Output the [x, y] coordinate of the center of the cell containing the given text.  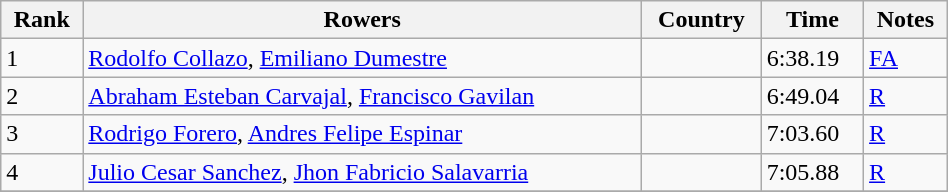
Julio Cesar Sanchez, Jhon Fabricio Salavarria [362, 172]
FA [906, 58]
Rank [42, 20]
2 [42, 96]
Rodrigo Forero, Andres Felipe Espinar [362, 134]
7:03.60 [812, 134]
Country [702, 20]
6:38.19 [812, 58]
1 [42, 58]
6:49.04 [812, 96]
Notes [906, 20]
Rodolfo Collazo, Emiliano Dumestre [362, 58]
Time [812, 20]
7:05.88 [812, 172]
3 [42, 134]
Abraham Esteban Carvajal, Francisco Gavilan [362, 96]
Rowers [362, 20]
4 [42, 172]
